From the cell containing the given text, extract its center point as (x, y) coordinate. 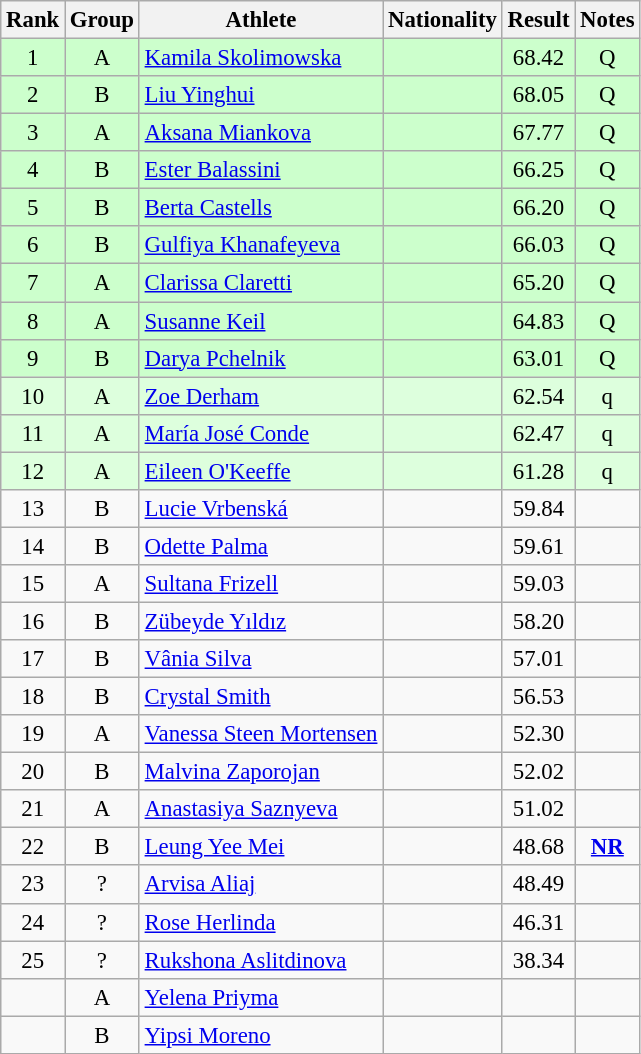
9 (33, 358)
NR (608, 847)
Lucie Vrbenská (260, 509)
Rose Herlinda (260, 922)
68.42 (538, 58)
Athlete (260, 20)
18 (33, 697)
Vânia Silva (260, 659)
Notes (608, 20)
11 (33, 433)
Eileen O'Keeffe (260, 471)
19 (33, 734)
Gulfiya Khanafeyeva (260, 245)
48.68 (538, 847)
Liu Yinghui (260, 95)
Clarissa Claretti (260, 283)
1 (33, 58)
68.05 (538, 95)
4 (33, 170)
59.84 (538, 509)
63.01 (538, 358)
52.30 (538, 734)
56.53 (538, 697)
7 (33, 283)
46.31 (538, 922)
5 (33, 208)
24 (33, 922)
22 (33, 847)
Rank (33, 20)
21 (33, 809)
Yipsi Moreno (260, 1035)
38.34 (538, 960)
14 (33, 546)
Zoe Derham (260, 396)
Zübeyde Yıldız (260, 621)
Leung Yee Mei (260, 847)
2 (33, 95)
57.01 (538, 659)
62.54 (538, 396)
20 (33, 772)
Sultana Frizell (260, 584)
Ester Balassini (260, 170)
67.77 (538, 133)
65.20 (538, 283)
52.02 (538, 772)
66.03 (538, 245)
Susanne Keil (260, 321)
María José Conde (260, 433)
25 (33, 960)
48.49 (538, 885)
16 (33, 621)
66.20 (538, 208)
Crystal Smith (260, 697)
Rukshona Aslitdinova (260, 960)
Yelena Priyma (260, 997)
64.83 (538, 321)
59.61 (538, 546)
Berta Castells (260, 208)
15 (33, 584)
6 (33, 245)
Vanessa Steen Mortensen (260, 734)
Result (538, 20)
12 (33, 471)
3 (33, 133)
62.47 (538, 433)
Malvina Zaporojan (260, 772)
Nationality (442, 20)
Odette Palma (260, 546)
Aksana Miankova (260, 133)
66.25 (538, 170)
61.28 (538, 471)
8 (33, 321)
10 (33, 396)
Darya Pchelnik (260, 358)
23 (33, 885)
Anastasiya Saznyeva (260, 809)
Kamila Skolimowska (260, 58)
13 (33, 509)
Group (102, 20)
Arvisa Aliaj (260, 885)
51.02 (538, 809)
58.20 (538, 621)
17 (33, 659)
59.03 (538, 584)
